Capture the cell that displays the provided text and extract its (X, Y) central coordinate. 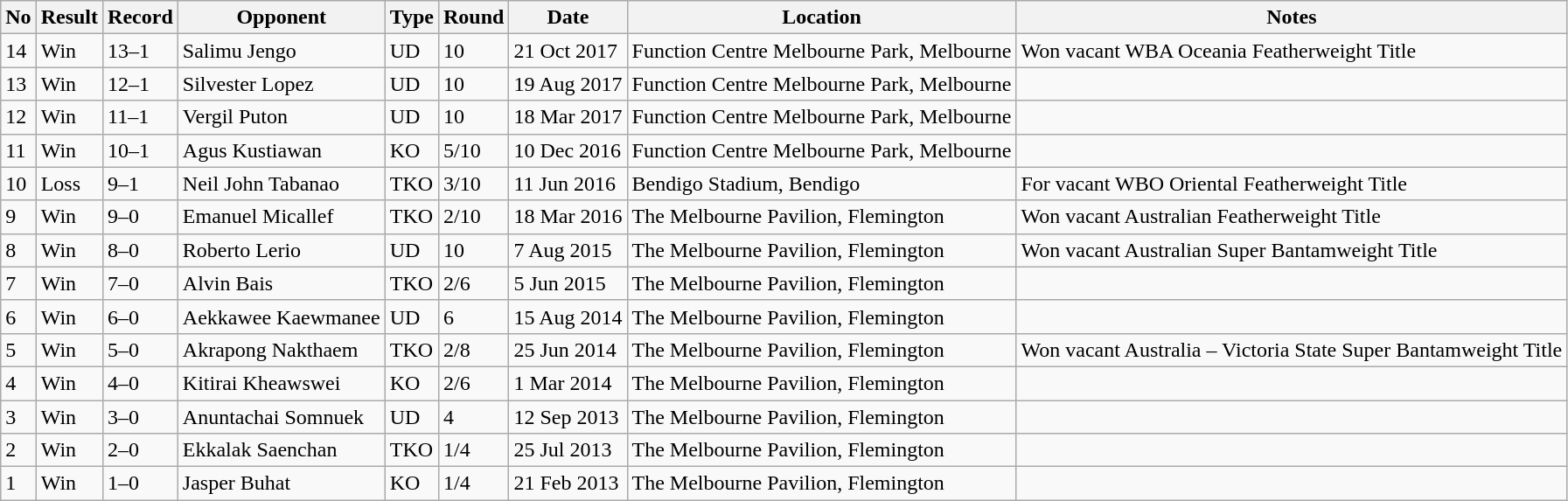
2 (18, 450)
1–0 (141, 484)
Won vacant WBA Oceania Featherweight Title (1292, 51)
2/8 (473, 350)
8–0 (141, 250)
Loss (69, 184)
9–0 (141, 217)
12 Sep 2013 (568, 417)
21 Oct 2017 (568, 51)
Vergil Puton (282, 117)
13–1 (141, 51)
5/10 (473, 150)
12–1 (141, 84)
Alvin Bais (282, 283)
Location (822, 17)
9 (18, 217)
Anuntachai Somnuek (282, 417)
Opponent (282, 17)
No (18, 17)
7 (18, 283)
5 (18, 350)
14 (18, 51)
12 (18, 117)
9–1 (141, 184)
13 (18, 84)
Aekkawee Kaewmanee (282, 317)
Won vacant Australian Featherweight Title (1292, 217)
7 Aug 2015 (568, 250)
25 Jun 2014 (568, 350)
Silvester Lopez (282, 84)
3/10 (473, 184)
3–0 (141, 417)
10 Dec 2016 (568, 150)
15 Aug 2014 (568, 317)
Result (69, 17)
18 Mar 2016 (568, 217)
Salimu Jengo (282, 51)
21 Feb 2013 (568, 484)
8 (18, 250)
4–0 (141, 383)
Ekkalak Saenchan (282, 450)
Type (411, 17)
2–0 (141, 450)
19 Aug 2017 (568, 84)
25 Jul 2013 (568, 450)
6–0 (141, 317)
Agus Kustiawan (282, 150)
7–0 (141, 283)
11 (18, 150)
Round (473, 17)
Bendigo Stadium, Bendigo (822, 184)
Won vacant Australian Super Bantamweight Title (1292, 250)
Date (568, 17)
Kitirai Kheawswei (282, 383)
11–1 (141, 117)
1 Mar 2014 (568, 383)
1 (18, 484)
Jasper Buhat (282, 484)
5–0 (141, 350)
Won vacant Australia – Victoria State Super Bantamweight Title (1292, 350)
11 Jun 2016 (568, 184)
10–1 (141, 150)
Neil John Tabanao (282, 184)
For vacant WBO Oriental Featherweight Title (1292, 184)
Emanuel Micallef (282, 217)
Roberto Lerio (282, 250)
Record (141, 17)
5 Jun 2015 (568, 283)
3 (18, 417)
Akrapong Nakthaem (282, 350)
18 Mar 2017 (568, 117)
2/10 (473, 217)
Notes (1292, 17)
